Scan for the cell matching the given text and deliver its (x, y) coordinate at center. 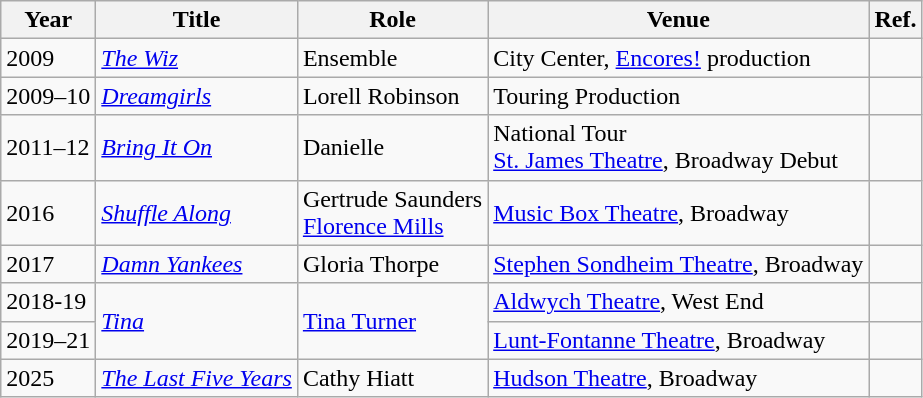
Hudson Theatre, Broadway (678, 378)
Lorell Robinson (392, 96)
2016 (48, 212)
City Center, Encores! production (678, 58)
Bring It On (197, 148)
Venue (678, 20)
Tina (197, 321)
2018-19 (48, 302)
The Last Five Years (197, 378)
Title (197, 20)
2009–10 (48, 96)
Gertrude Saunders Florence Mills (392, 212)
Dreamgirls (197, 96)
Aldwych Theatre, West End (678, 302)
Year (48, 20)
2009 (48, 58)
Stephen Sondheim Theatre, Broadway (678, 264)
Danielle (392, 148)
Shuffle Along (197, 212)
Ensemble (392, 58)
2017 (48, 264)
Lunt-Fontanne Theatre, Broadway (678, 340)
Touring Production (678, 96)
2011–12 (48, 148)
Gloria Thorpe (392, 264)
2019–21 (48, 340)
Music Box Theatre, Broadway (678, 212)
Cathy Hiatt (392, 378)
National Tour St. James Theatre, Broadway Debut (678, 148)
Tina Turner (392, 321)
The Wiz (197, 58)
Ref. (896, 20)
2025 (48, 378)
Role (392, 20)
Damn Yankees (197, 264)
